For the text-containing cell, return its midpoint in (X, Y) coordinate format. 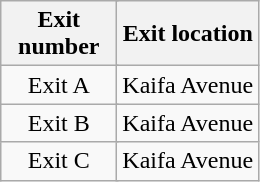
Exit location (188, 34)
Exit B (59, 123)
Exit A (59, 85)
Exit number (59, 34)
Exit C (59, 161)
